Output the (x, y) coordinate of the center of the cell containing the given text.  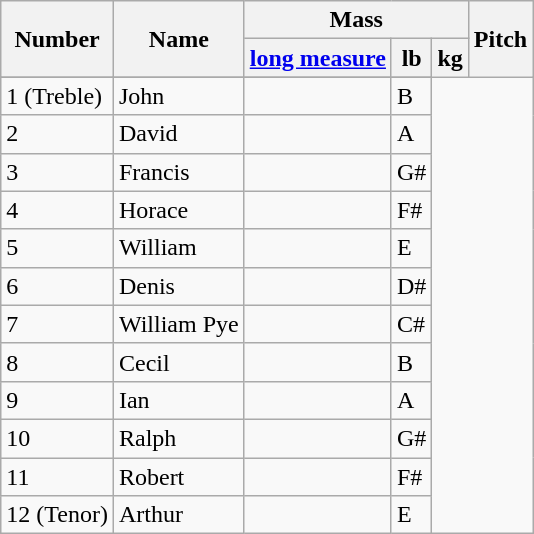
John (178, 96)
C# (411, 324)
1 (Treble) (58, 96)
William Pye (178, 324)
11 (58, 477)
12 (Tenor) (58, 515)
Arthur (178, 515)
Name (178, 39)
Robert (178, 477)
10 (58, 438)
2 (58, 134)
6 (58, 286)
lb (411, 58)
Cecil (178, 362)
8 (58, 362)
4 (58, 210)
Number (58, 39)
3 (58, 172)
kg (450, 58)
long measure (318, 58)
William (178, 248)
Pitch (500, 39)
Horace (178, 210)
Francis (178, 172)
D# (411, 286)
David (178, 134)
7 (58, 324)
5 (58, 248)
9 (58, 400)
Mass (356, 20)
Ralph (178, 438)
Denis (178, 286)
Ian (178, 400)
